Return [X, Y] of the center of cell containing provided text 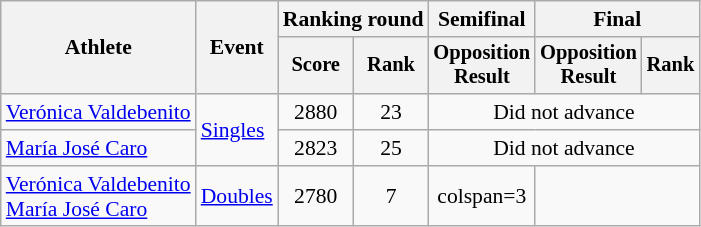
2780 [316, 196]
María José Caro [98, 148]
2823 [316, 148]
2880 [316, 112]
Athlete [98, 48]
Event [237, 48]
Score [316, 66]
Final [617, 19]
Ranking round [354, 19]
Verónica ValdebenitoMaría José Caro [98, 196]
7 [392, 196]
colspan=3 [482, 196]
Verónica Valdebenito [98, 112]
Singles [237, 130]
25 [392, 148]
Doubles [237, 196]
23 [392, 112]
Semifinal [482, 19]
